Detect which cell encompasses the target text, then output its (X, Y) center coordinate. 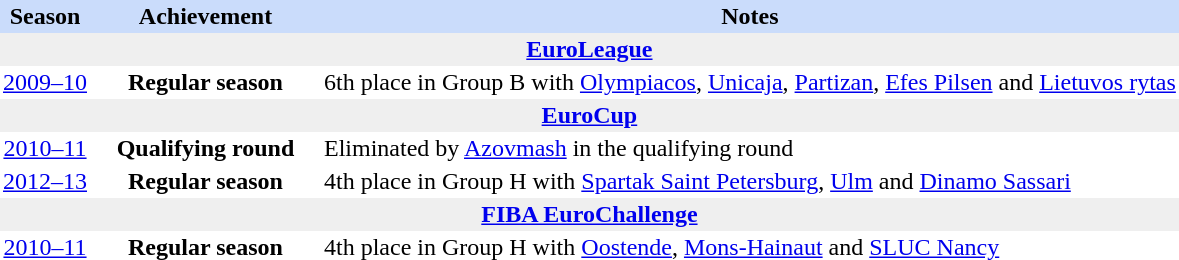
EuroCup (590, 116)
2010–11 (45, 148)
Eliminated by Azovmash in the qualifying round (750, 148)
Achievement (206, 16)
6th place in Group B with Olympiacos, Unicaja, Partizan, Efes Pilsen and Lietuvos rytas (750, 82)
Notes (750, 16)
2009–10 (45, 82)
EuroLeague (590, 50)
FIBA EuroChallenge (590, 214)
4th place in Group H with Spartak Saint Petersburg, Ulm and Dinamo Sassari (750, 182)
Season (45, 16)
Qualifying round (206, 148)
2012–13 (45, 182)
